Return the [x, y] coordinate for the center point of the cell that contains the specified text.  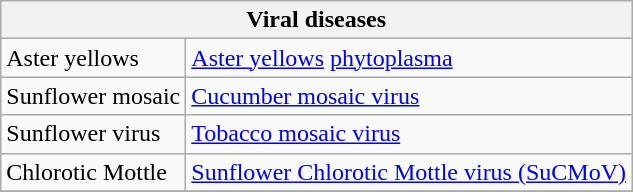
Chlorotic Mottle [94, 172]
Aster yellows [94, 58]
Sunflower mosaic [94, 96]
Cucumber mosaic virus [409, 96]
Sunflower Chlorotic Mottle virus (SuCMoV) [409, 172]
Tobacco mosaic virus [409, 134]
Sunflower virus [94, 134]
Aster yellows phytoplasma [409, 58]
Viral diseases [316, 20]
